Capture the cell that displays the provided text and extract its [x, y] central coordinate. 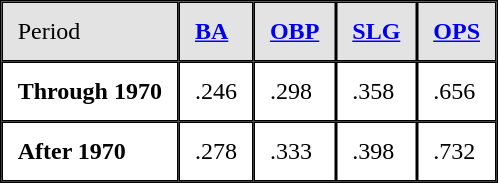
After 1970 [90, 152]
SLG [376, 32]
.246 [216, 92]
Through 1970 [90, 92]
.732 [457, 152]
OBP [294, 32]
Period [90, 32]
.358 [376, 92]
BA [216, 32]
.298 [294, 92]
.278 [216, 152]
OPS [457, 32]
.333 [294, 152]
.398 [376, 152]
.656 [457, 92]
